Return [x, y] of the center of cell containing provided text 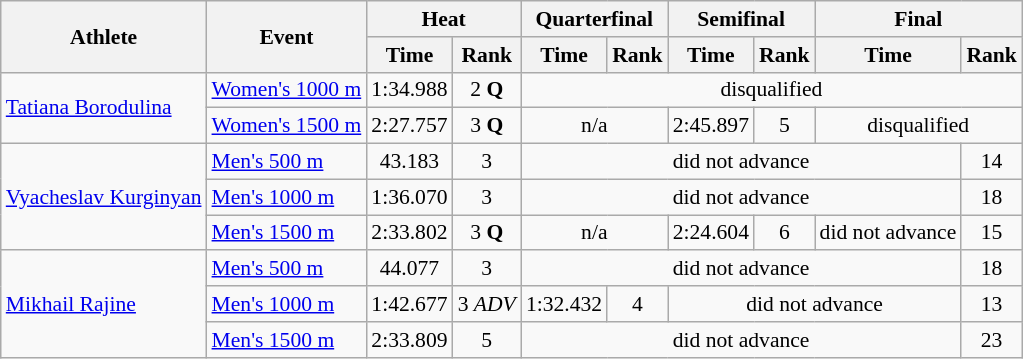
Quarterfinal [594, 19]
Women's 1000 m [287, 90]
Final [918, 19]
1:42.677 [409, 304]
2:33.809 [409, 340]
Event [287, 36]
14 [992, 162]
Heat [444, 19]
2 Q [487, 90]
23 [992, 340]
1:36.070 [409, 197]
Vyacheslav Kurginyan [104, 198]
Women's 1500 m [287, 126]
2:24.604 [711, 233]
1:34.988 [409, 90]
4 [638, 304]
Athlete [104, 36]
Tatiana Borodulina [104, 108]
1:32.432 [564, 304]
2:45.897 [711, 126]
15 [992, 233]
43.183 [409, 162]
3 ADV [487, 304]
Semifinal [742, 19]
Mikhail Rajine [104, 304]
6 [784, 233]
44.077 [409, 269]
2:33.802 [409, 233]
13 [992, 304]
2:27.757 [409, 126]
